Return the [X, Y] coordinate for the center point of the cell that contains the specified text.  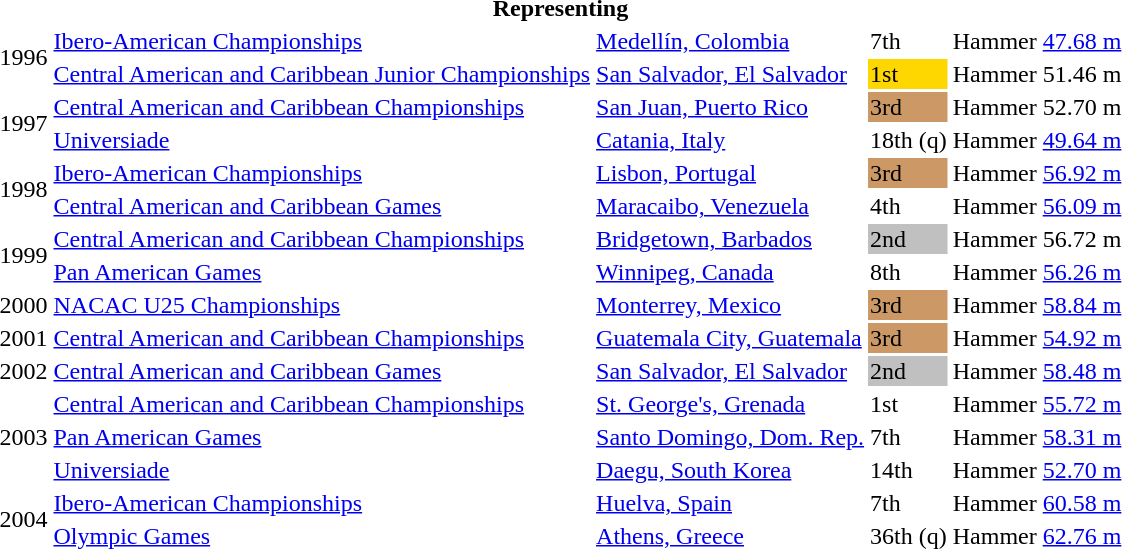
Medellín, Colombia [730, 41]
Santo Domingo, Dom. Rep. [730, 437]
Lisbon, Portugal [730, 173]
San Juan, Puerto Rico [730, 107]
Maracaibo, Venezuela [730, 206]
Huelva, Spain [730, 503]
Catania, Italy [730, 140]
18th (q) [909, 140]
Daegu, South Korea [730, 470]
8th [909, 272]
Winnipeg, Canada [730, 272]
4th [909, 206]
NACAC U25 Championships [322, 305]
St. George's, Grenada [730, 404]
Central American and Caribbean Junior Championships [322, 74]
Guatemala City, Guatemala [730, 338]
Monterrey, Mexico [730, 305]
14th [909, 470]
Bridgetown, Barbados [730, 239]
